Detect which cell encompasses the target text, then output its [x, y] center coordinate. 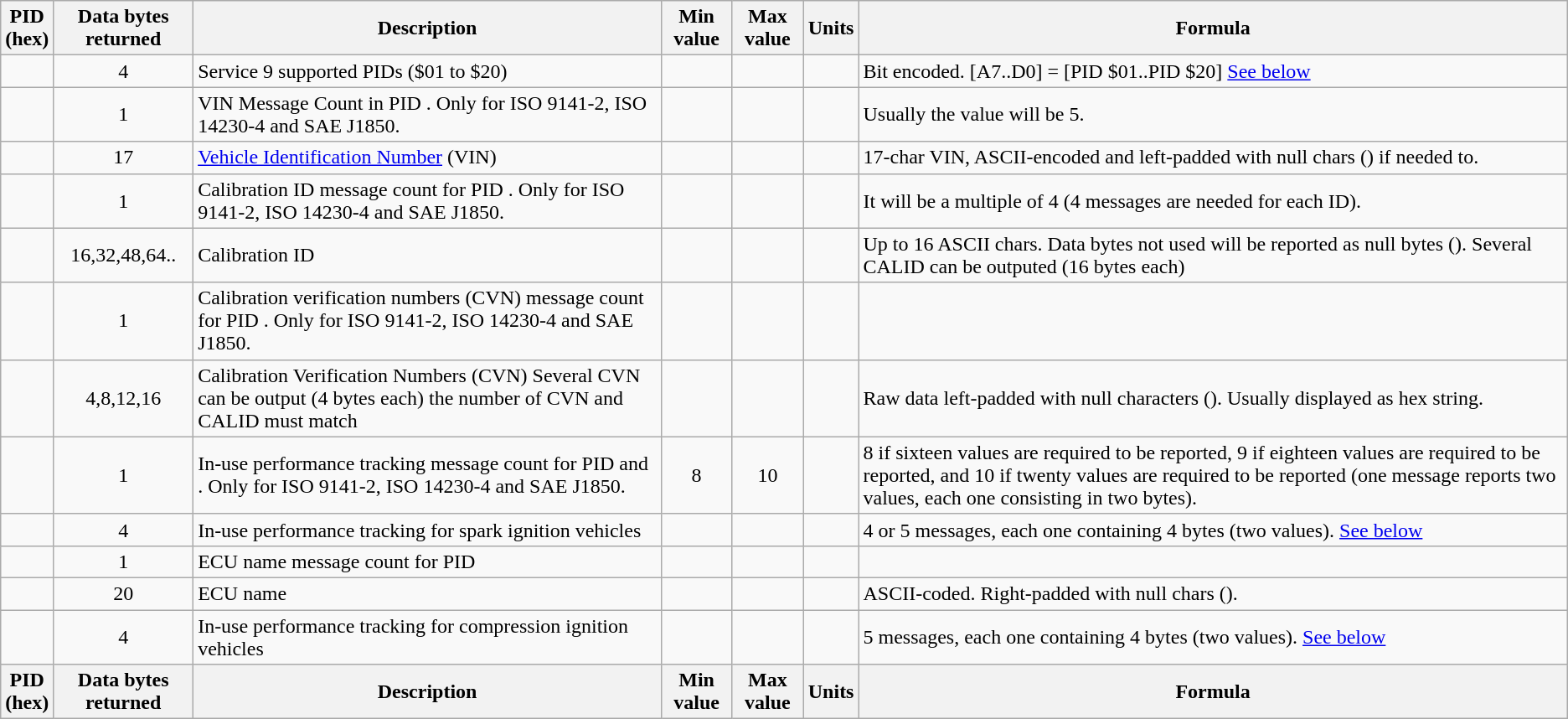
Calibration ID message count for PID . Only for ISO 9141-2, ISO 14230-4 and SAE J1850. [427, 201]
Calibration ID [427, 255]
Raw data left-padded with null characters (). Usually displayed as hex string. [1213, 398]
In-use performance tracking message count for PID and . Only for ISO 9141-2, ISO 14230-4 and SAE J1850. [427, 475]
In-use performance tracking for spark ignition vehicles [427, 530]
It will be a multiple of 4 (4 messages are needed for each ID). [1213, 201]
Service 9 supported PIDs ($01 to $20) [427, 71]
10 [768, 475]
17 [124, 158]
Up to 16 ASCII chars. Data bytes not used will be reported as null bytes (). Several CALID can be outputed (16 bytes each) [1213, 255]
Bit encoded. [A7..D0] = [PID $01..PID $20] See below [1213, 71]
Usually the value will be 5. [1213, 114]
5 messages, each one containing 4 bytes (two values). See below [1213, 637]
4,8,12,16 [124, 398]
16,32,48,64.. [124, 255]
Calibration verification numbers (CVN) message count for PID . Only for ISO 9141-2, ISO 14230-4 and SAE J1850. [427, 321]
ECU name message count for PID [427, 561]
8 [697, 475]
ASCII-coded. Right-padded with null chars (). [1213, 593]
4 or 5 messages, each one containing 4 bytes (two values). See below [1213, 530]
20 [124, 593]
In-use performance tracking for compression ignition vehicles [427, 637]
ECU name [427, 593]
17-char VIN, ASCII-encoded and left-padded with null chars () if needed to. [1213, 158]
Calibration Verification Numbers (CVN) Several CVN can be output (4 bytes each) the number of CVN and CALID must match [427, 398]
Vehicle Identification Number (VIN) [427, 158]
VIN Message Count in PID . Only for ISO 9141-2, ISO 14230-4 and SAE J1850. [427, 114]
